Extract the (X, Y) coordinate from the center of the cell holding the provided text.  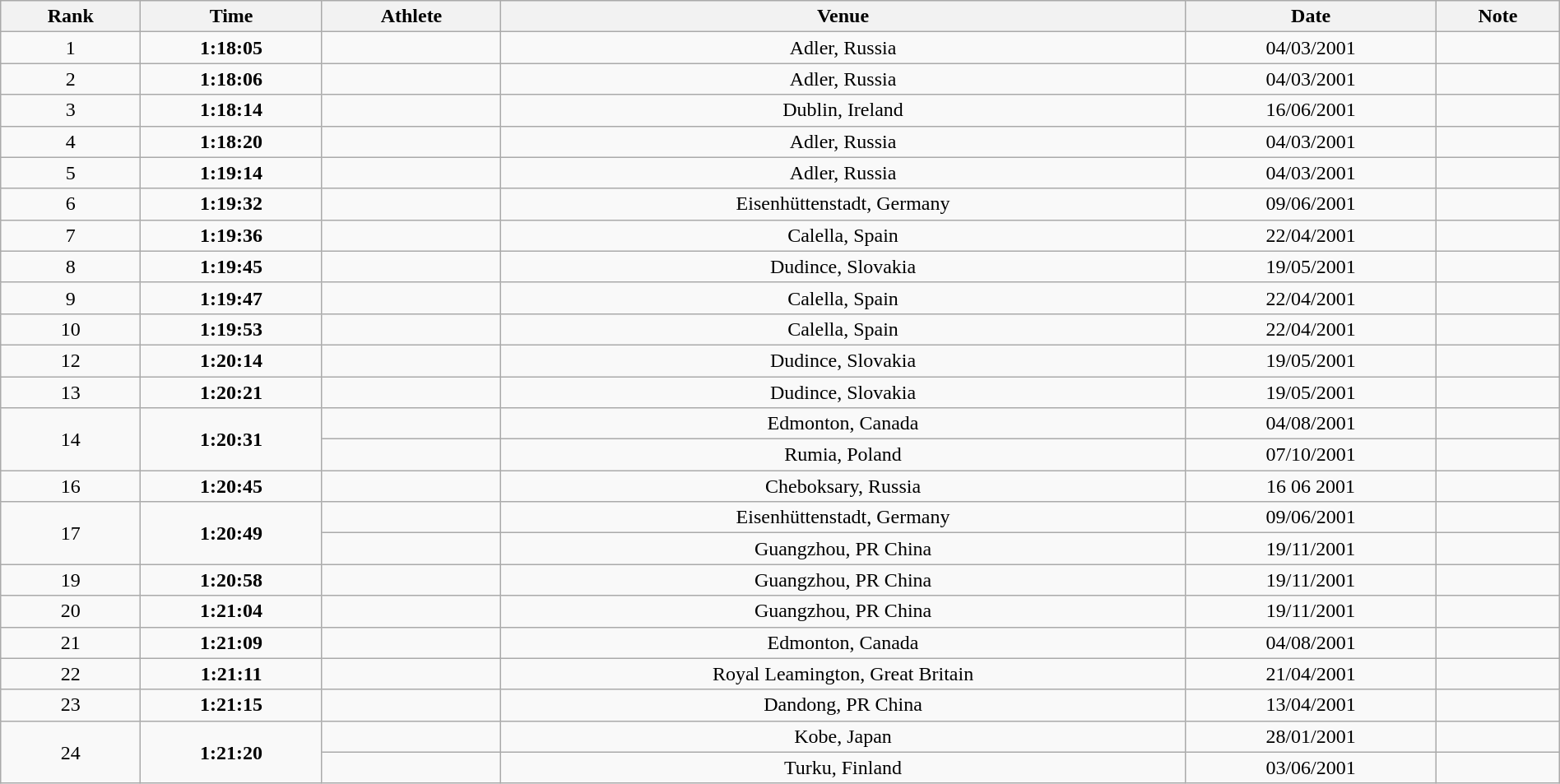
1:19:45 (232, 267)
28/01/2001 (1312, 736)
1:18:05 (232, 48)
Venue (843, 16)
8 (71, 267)
Cheboksary, Russia (843, 486)
1:20:45 (232, 486)
24 (71, 752)
1:21:11 (232, 674)
13 (71, 392)
1:19:36 (232, 235)
12 (71, 360)
10 (71, 329)
Rank (71, 16)
1:18:20 (232, 141)
Kobe, Japan (843, 736)
1:21:15 (232, 705)
22 (71, 674)
3 (71, 110)
2 (71, 79)
1:18:14 (232, 110)
Dandong, PR China (843, 705)
03/06/2001 (1312, 768)
5 (71, 173)
19 (71, 580)
20 (71, 611)
16/06/2001 (1312, 110)
17 (71, 533)
16 06 2001 (1312, 486)
21/04/2001 (1312, 674)
Royal Leamington, Great Britain (843, 674)
1:18:06 (232, 79)
Note (1498, 16)
Athlete (411, 16)
14 (71, 439)
07/10/2001 (1312, 455)
1:20:21 (232, 392)
13/04/2001 (1312, 705)
1:19:47 (232, 298)
1:19:32 (232, 204)
Dublin, Ireland (843, 110)
1:21:04 (232, 611)
9 (71, 298)
7 (71, 235)
16 (71, 486)
Date (1312, 16)
1:19:14 (232, 173)
1:20:14 (232, 360)
6 (71, 204)
1 (71, 48)
1:19:53 (232, 329)
1:20:49 (232, 533)
1:20:58 (232, 580)
1:21:20 (232, 752)
Time (232, 16)
21 (71, 643)
1:21:09 (232, 643)
Rumia, Poland (843, 455)
4 (71, 141)
Turku, Finland (843, 768)
23 (71, 705)
1:20:31 (232, 439)
